Identify which cell holds the provided text, then report its (x, y) central coordinate. 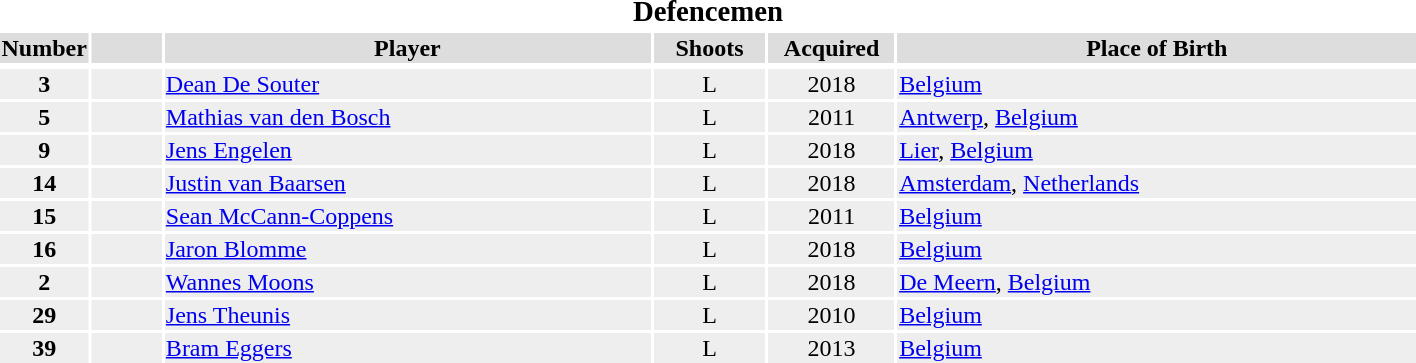
Player (407, 48)
De Meern, Belgium (1157, 282)
Lier, Belgium (1157, 150)
9 (44, 150)
Place of Birth (1157, 48)
3 (44, 84)
Jens Engelen (407, 150)
Wannes Moons (407, 282)
Justin van Baarsen (407, 183)
Shoots (709, 48)
5 (44, 117)
Jaron Blomme (407, 249)
2010 (832, 315)
Number (44, 48)
Mathias van den Bosch (407, 117)
15 (44, 216)
Jens Theunis (407, 315)
Antwerp, Belgium (1157, 117)
Amsterdam, Netherlands (1157, 183)
Sean McCann-Coppens (407, 216)
29 (44, 315)
2013 (832, 348)
39 (44, 348)
2 (44, 282)
16 (44, 249)
Acquired (832, 48)
14 (44, 183)
Bram Eggers (407, 348)
Dean De Souter (407, 84)
